Search for the cell housing the specified text and yield its (x, y) center coordinate. 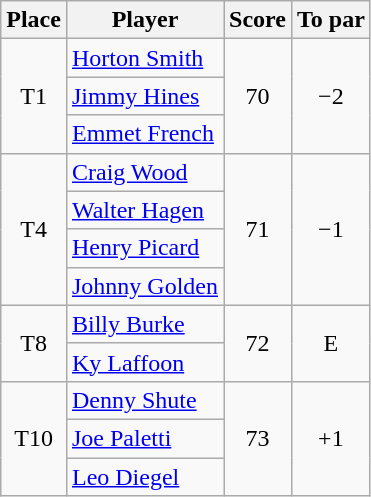
73 (258, 438)
Ky Laffoon (144, 362)
Billy Burke (144, 324)
+1 (330, 438)
Denny Shute (144, 400)
72 (258, 343)
−1 (330, 229)
Johnny Golden (144, 286)
Joe Paletti (144, 438)
T8 (34, 343)
Horton Smith (144, 58)
71 (258, 229)
Henry Picard (144, 248)
Player (144, 20)
Craig Wood (144, 172)
Leo Diegel (144, 477)
T1 (34, 96)
Emmet French (144, 134)
To par (330, 20)
Jimmy Hines (144, 96)
T4 (34, 229)
Score (258, 20)
E (330, 343)
−2 (330, 96)
70 (258, 96)
T10 (34, 438)
Place (34, 20)
Walter Hagen (144, 210)
